Identify which cell holds the provided text, then report its [X, Y] central coordinate. 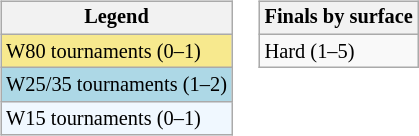
Legend [116, 18]
W15 tournaments (0–1) [116, 119]
W25/35 tournaments (1–2) [116, 85]
Hard (1–5) [339, 51]
Finals by surface [339, 18]
W80 tournaments (0–1) [116, 51]
